From the cell containing the given text, extract its center point as [X, Y] coordinate. 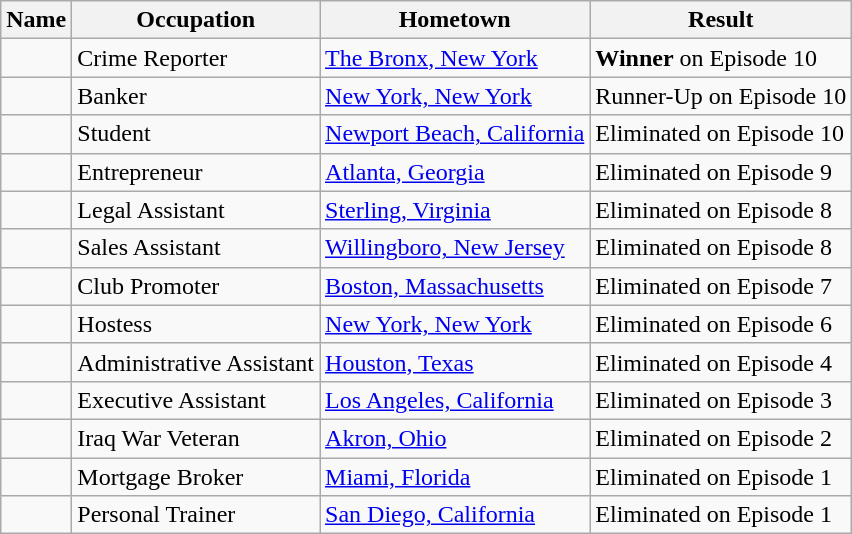
Banker [196, 96]
Miami, Florida [455, 477]
Los Angeles, California [455, 400]
Eliminated on Episode 10 [721, 134]
Winner on Episode 10 [721, 58]
Atlanta, Georgia [455, 172]
Eliminated on Episode 6 [721, 324]
Executive Assistant [196, 400]
Hometown [455, 20]
Runner-Up on Episode 10 [721, 96]
Student [196, 134]
Eliminated on Episode 7 [721, 286]
Entrepreneur [196, 172]
Akron, Ohio [455, 438]
Crime Reporter [196, 58]
Eliminated on Episode 3 [721, 400]
Hostess [196, 324]
Occupation [196, 20]
Houston, Texas [455, 362]
Personal Trainer [196, 515]
Club Promoter [196, 286]
Eliminated on Episode 9 [721, 172]
Iraq War Veteran [196, 438]
Result [721, 20]
Legal Assistant [196, 210]
Mortgage Broker [196, 477]
Name [36, 20]
Newport Beach, California [455, 134]
Eliminated on Episode 2 [721, 438]
The Bronx, New York [455, 58]
Administrative Assistant [196, 362]
Eliminated on Episode 4 [721, 362]
Willingboro, New Jersey [455, 248]
Sales Assistant [196, 248]
Boston, Massachusetts [455, 286]
Sterling, Virginia [455, 210]
San Diego, California [455, 515]
